From the cell containing the given text, extract its center point as [X, Y] coordinate. 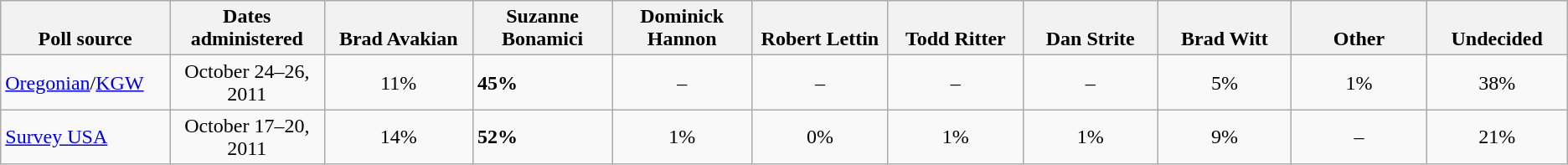
Poll source [85, 28]
45% [542, 82]
Undecided [1497, 28]
Todd Ritter [955, 28]
Other [1359, 28]
Brad Witt [1225, 28]
Dates administered [247, 28]
21% [1497, 137]
5% [1225, 82]
Robert Lettin [821, 28]
9% [1225, 137]
38% [1497, 82]
Suzanne Bonamici [542, 28]
0% [821, 137]
October 24–26, 2011 [247, 82]
October 17–20, 2011 [247, 137]
Dominick Hannon [682, 28]
52% [542, 137]
Brad Avakian [399, 28]
14% [399, 137]
Dan Strite [1091, 28]
Oregonian/KGW [85, 82]
Survey USA [85, 137]
11% [399, 82]
